Provide the [X, Y] coordinate of the cell's center where the given text is located.  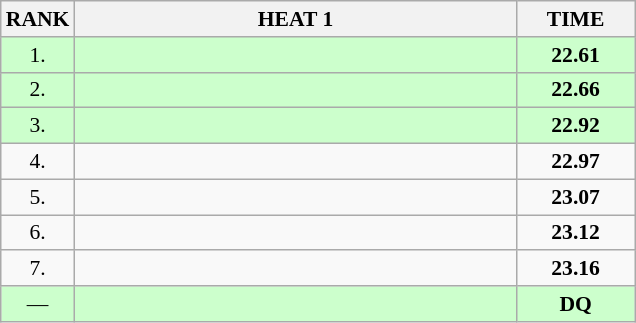
22.92 [576, 126]
— [38, 304]
2. [38, 90]
5. [38, 197]
7. [38, 269]
6. [38, 233]
23.12 [576, 233]
22.97 [576, 162]
DQ [576, 304]
23.07 [576, 197]
1. [38, 55]
3. [38, 126]
HEAT 1 [295, 19]
4. [38, 162]
22.61 [576, 55]
23.16 [576, 269]
22.66 [576, 90]
TIME [576, 19]
RANK [38, 19]
